From the cell containing the given text, extract its center point as (X, Y) coordinate. 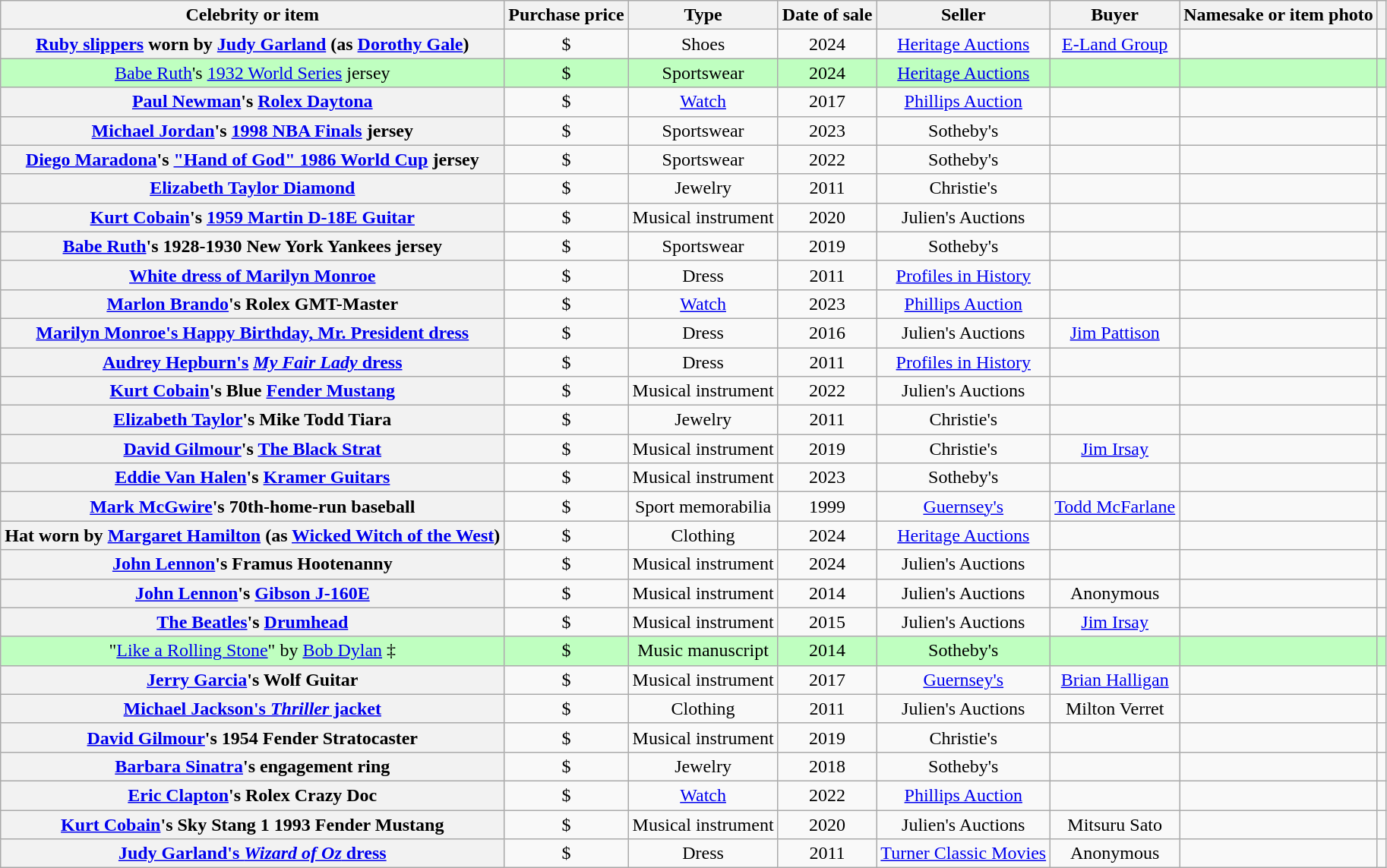
Babe Ruth's 1932 World Series jersey (252, 73)
Hat worn by Margaret Hamilton (as Wicked Witch of the West) (252, 535)
Jerry Garcia's Wolf Guitar (252, 680)
Audrey Hepburn's My Fair Lady dress (252, 362)
David Gilmour's The Black Strat (252, 449)
1999 (827, 507)
Purchase price (567, 15)
Seller (963, 15)
Michael Jackson's Thriller jacket (252, 709)
"Like a Rolling Stone" by Bob Dylan ‡ (252, 651)
Eric Clapton's Rolex Crazy Doc (252, 795)
The Beatles's Drumhead (252, 622)
John Lennon's Gibson J-160E (252, 593)
Judy Garland's Wizard of Oz dress (252, 854)
Mitsuru Sato (1115, 824)
2018 (827, 766)
2016 (827, 333)
Milton Verret (1115, 709)
Buyer (1115, 15)
Namesake or item photo (1279, 15)
Kurt Cobain's 1959 Martin D-18E Guitar (252, 217)
Elizabeth Taylor Diamond (252, 188)
Type (703, 15)
Jim Pattison (1115, 333)
Paul Newman's Rolex Daytona (252, 102)
Mark McGwire's 70th-home-run baseball (252, 507)
Diego Maradona's "Hand of God" 1986 World Cup jersey (252, 159)
Marlon Brando's Rolex GMT-Master (252, 304)
E-Land Group (1115, 44)
Turner Classic Movies (963, 854)
Ruby slippers worn by Judy Garland (as Dorothy Gale) (252, 44)
2015 (827, 622)
Shoes (703, 44)
Kurt Cobain's Sky Stang 1 1993 Fender Mustang (252, 824)
Elizabeth Taylor's Mike Todd Tiara (252, 420)
Marilyn Monroe's Happy Birthday, Mr. President dress (252, 333)
Babe Ruth's 1928-1930 New York Yankees jersey (252, 246)
Michael Jordan's 1998 NBA Finals jersey (252, 131)
Music manuscript (703, 651)
Date of sale (827, 15)
White dress of Marilyn Monroe (252, 275)
David Gilmour's 1954 Fender Stratocaster (252, 737)
John Lennon's Framus Hootenanny (252, 564)
Sport memorabilia (703, 507)
Todd McFarlane (1115, 507)
Barbara Sinatra's engagement ring (252, 766)
Kurt Cobain's Blue Fender Mustang (252, 391)
Brian Halligan (1115, 680)
Celebrity or item (252, 15)
Eddie Van Halen's Kramer Guitars (252, 478)
